Search for the cell housing the specified text and yield its (X, Y) center coordinate. 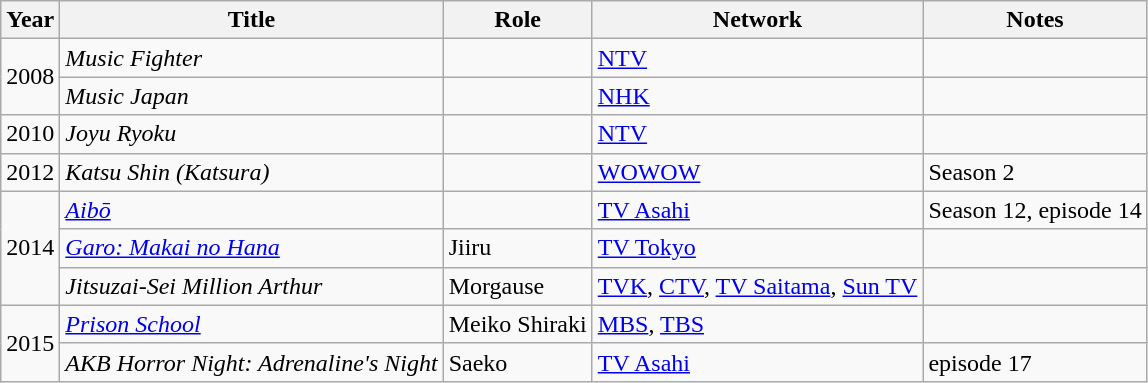
episode 17 (1035, 362)
Joyu Ryoku (252, 134)
AKB Horror Night: Adrenaline's Night (252, 362)
WOWOW (758, 172)
2008 (30, 77)
Network (758, 20)
MBS, TBS (758, 324)
Year (30, 20)
Jitsuzai-Sei Million Arthur (252, 286)
2012 (30, 172)
Prison School (252, 324)
Jiiru (518, 248)
2014 (30, 248)
Katsu Shin (Katsura) (252, 172)
Title (252, 20)
TV Tokyo (758, 248)
Notes (1035, 20)
Morgause (518, 286)
Aibō (252, 210)
Music Japan (252, 96)
Saeko (518, 362)
Meiko Shiraki (518, 324)
Season 2 (1035, 172)
Season 12, episode 14 (1035, 210)
NHK (758, 96)
2015 (30, 343)
Music Fighter (252, 58)
TVK, CTV, TV Saitama, Sun TV (758, 286)
Role (518, 20)
2010 (30, 134)
Garo: Makai no Hana (252, 248)
